Locate the cell with the specified text and output its [X, Y] center coordinate. 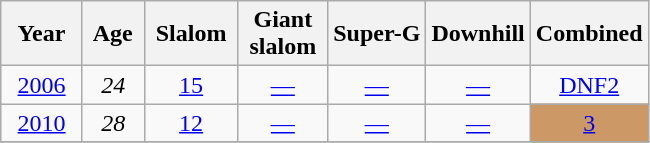
Year [42, 34]
Downhill [478, 34]
24 [113, 85]
Combined [589, 34]
28 [113, 123]
Slalom [191, 34]
Giant slalom [283, 34]
2006 [42, 85]
Age [113, 34]
12 [191, 123]
3 [589, 123]
2010 [42, 123]
Super-G [377, 34]
15 [191, 85]
DNF2 [589, 85]
